From the cell containing the given text, extract its center point as [X, Y] coordinate. 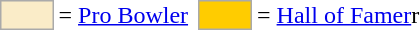
= Pro Bowler [124, 15]
